Return the [X, Y] coordinate for the center point of the cell that contains the specified text.  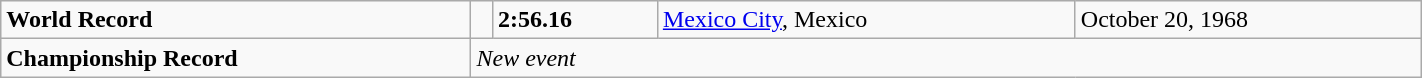
2:56.16 [574, 20]
New event [946, 58]
Championship Record [236, 58]
October 20, 1968 [1248, 20]
World Record [236, 20]
Mexico City, Mexico [866, 20]
